Pinpoint the cell where the given text exists, returning its (X, Y) midpoint coordinate. 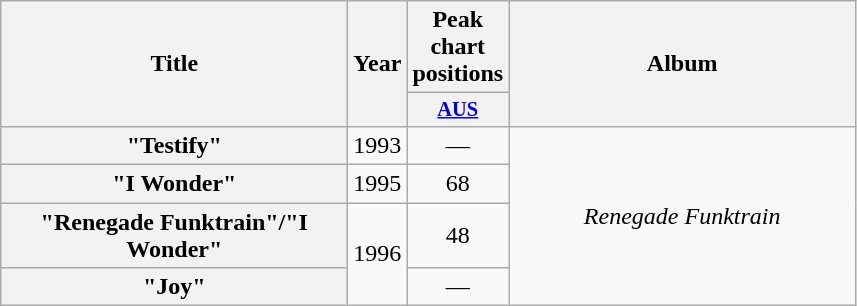
Album (682, 64)
Title (174, 64)
Renegade Funktrain (682, 216)
Year (378, 64)
"Testify" (174, 145)
1995 (378, 184)
"Joy" (174, 287)
48 (458, 236)
AUS (458, 110)
1996 (378, 254)
"Renegade Funktrain"/"I Wonder" (174, 236)
"I Wonder" (174, 184)
1993 (378, 145)
68 (458, 184)
Peak chart positions (458, 47)
